Extract the [x, y] coordinate from the center of the cell holding the provided text.  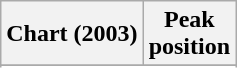
Peakposition [189, 34]
Chart (2003) [72, 34]
